For the text-containing cell, return its midpoint in [X, Y] coordinate format. 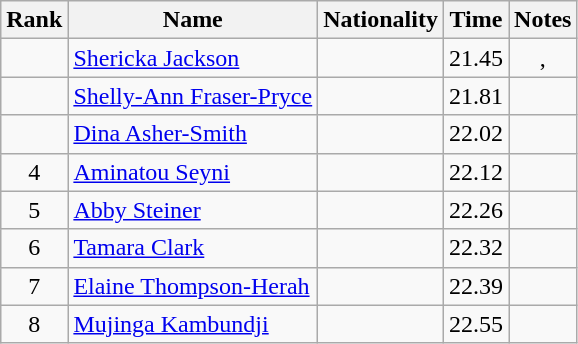
Rank [34, 20]
Name [193, 20]
21.81 [476, 96]
Dina Asher-Smith [193, 134]
Aminatou Seyni [193, 172]
5 [34, 210]
22.26 [476, 210]
22.32 [476, 248]
22.55 [476, 324]
, [543, 58]
Shelly-Ann Fraser-Pryce [193, 96]
22.02 [476, 134]
6 [34, 248]
Tamara Clark [193, 248]
4 [34, 172]
Abby Steiner [193, 210]
Nationality [381, 20]
22.12 [476, 172]
Elaine Thompson-Herah [193, 286]
22.39 [476, 286]
8 [34, 324]
7 [34, 286]
Mujinga Kambundji [193, 324]
Notes [543, 20]
Shericka Jackson [193, 58]
21.45 [476, 58]
Time [476, 20]
